For the text-containing cell, return its midpoint in (X, Y) coordinate format. 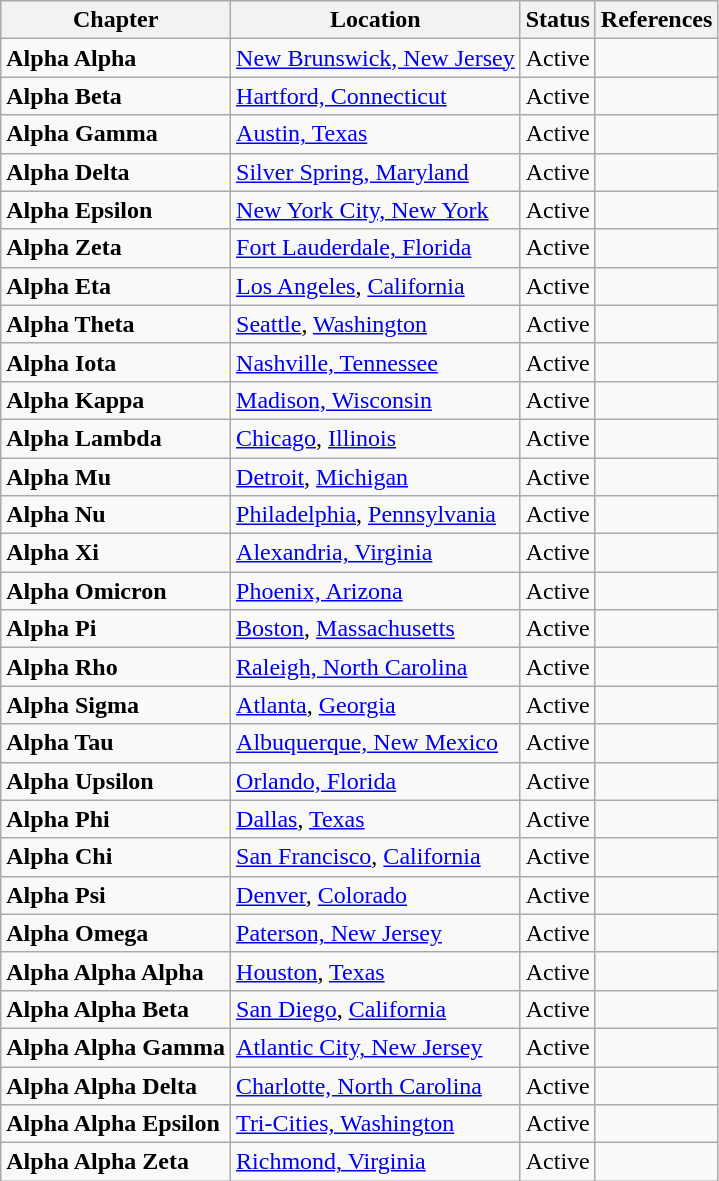
Nashville, Tennessee (376, 362)
Location (376, 20)
Alpha Omicron (116, 591)
Dallas, Texas (376, 819)
Alpha Phi (116, 819)
Atlanta, Georgia (376, 705)
Alpha Alpha Epsilon (116, 1124)
Alpha Kappa (116, 400)
Detroit, Michigan (376, 477)
Alpha Tau (116, 743)
Alpha Alpha Zeta (116, 1162)
References (656, 20)
Alpha Mu (116, 477)
Alpha Pi (116, 629)
Alpha Alpha Gamma (116, 1047)
Houston, Texas (376, 971)
Alpha Omega (116, 933)
Atlantic City, New Jersey (376, 1047)
San Diego, California (376, 1009)
Alpha Beta (116, 96)
San Francisco, California (376, 857)
Alpha Sigma (116, 705)
Boston, Massachusetts (376, 629)
Alpha Alpha Alpha (116, 971)
Alpha Delta (116, 172)
Charlotte, North Carolina (376, 1085)
Paterson, New Jersey (376, 933)
Fort Lauderdale, Florida (376, 248)
Alpha Lambda (116, 438)
Orlando, Florida (376, 781)
New York City, New York (376, 210)
Alpha Nu (116, 515)
Alpha Zeta (116, 248)
Phoenix, Arizona (376, 591)
Tri-Cities, Washington (376, 1124)
Philadelphia, Pennsylvania (376, 515)
Raleigh, North Carolina (376, 667)
Alpha Rho (116, 667)
Alpha Chi (116, 857)
Alpha Eta (116, 286)
Austin, Texas (376, 134)
Alpha Alpha (116, 58)
Chapter (116, 20)
Albuquerque, New Mexico (376, 743)
Silver Spring, Maryland (376, 172)
Alpha Xi (116, 553)
Chicago, Illinois (376, 438)
Denver, Colorado (376, 895)
Alpha Psi (116, 895)
Alpha Alpha Beta (116, 1009)
Richmond, Virginia (376, 1162)
Alpha Iota (116, 362)
Alexandria, Virginia (376, 553)
Madison, Wisconsin (376, 400)
Alpha Alpha Delta (116, 1085)
New Brunswick, New Jersey (376, 58)
Alpha Gamma (116, 134)
Los Angeles, California (376, 286)
Alpha Upsilon (116, 781)
Alpha Theta (116, 324)
Alpha Epsilon (116, 210)
Hartford, Connecticut (376, 96)
Seattle, Washington (376, 324)
Status (558, 20)
